Return (x, y) of the center of cell containing provided text 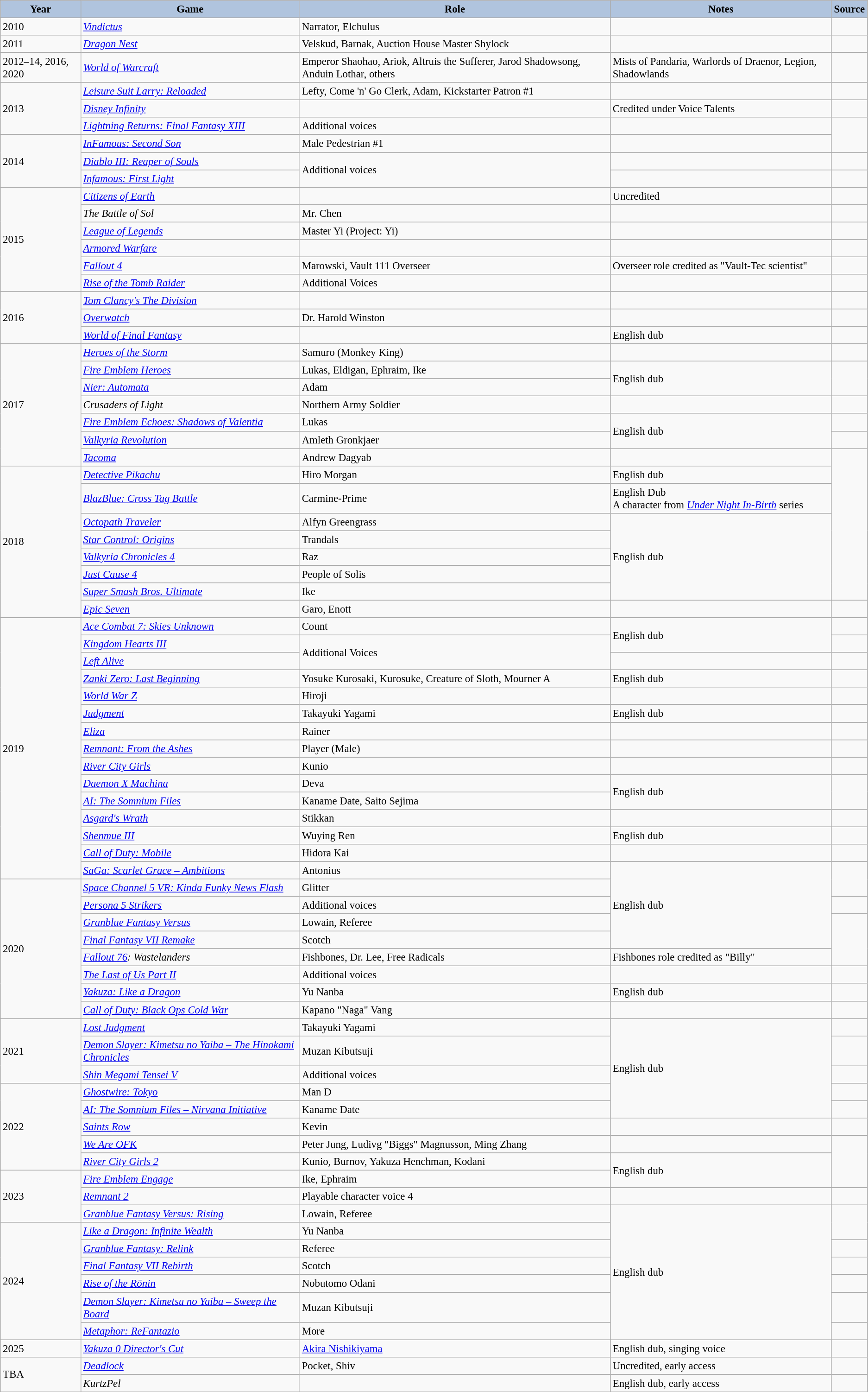
Fallout 76: Wastelanders (190, 957)
Wuying Ren (455, 835)
Hiroji (455, 696)
Lefty, Come 'n' Go Clerk, Adam, Kickstarter Patron #1 (455, 91)
Yosuke Kurosaki, Kurosuke, Creature of Sloth, Mourner A (455, 679)
Star Control: Origins (190, 539)
Kunio, Burnov, Yakuza Henchman, Kodani (455, 1162)
Kevin (455, 1127)
Just Cause 4 (190, 574)
AI: The Somnium Files (190, 801)
Year (41, 9)
Shenmue III (190, 835)
Garo, Enott (455, 609)
Heroes of the Storm (190, 353)
Call of Duty: Black Ops Cold War (190, 1010)
Uncredited (721, 196)
Fire Emblem Heroes (190, 370)
Playable character voice 4 (455, 1196)
Lightning Returns: Final Fantasy XIII (190, 127)
Overseer role credited as "Vault-Tec scientist" (721, 266)
TBA (41, 1374)
Kunio (455, 766)
Kaname Date (455, 1109)
Metaphor: ReFantazio (190, 1331)
2020 (41, 949)
Citizens of Earth (190, 196)
Dragon Nest (190, 44)
Alfyn Greengrass (455, 522)
Count (455, 626)
2015 (41, 240)
Uncredited, early access (721, 1366)
Kingdom Hearts III (190, 644)
English dub, early access (721, 1383)
Judgment (190, 714)
2014 (41, 161)
More (455, 1331)
Rainer (455, 731)
Hidora Kai (455, 853)
Kaname Date, Saito Sejima (455, 801)
Leisure Suit Larry: Reloaded (190, 91)
Andrew Dagyab (455, 457)
InFamous: Second Son (190, 144)
2011 (41, 44)
2010 (41, 27)
2013 (41, 108)
Saints Row (190, 1127)
Player (Male) (455, 748)
Fire Emblem Echoes: Shadows of Valentia (190, 423)
Marowski, Vault 111 Overseer (455, 266)
Lukas (455, 423)
Granblue Fantasy Versus: Rising (190, 1214)
Master Yi (Project: Yi) (455, 231)
World of Warcraft (190, 68)
Velskud, Barnak, Auction House Master Shylock (455, 44)
Deva (455, 783)
Eliza (190, 731)
Male Pedestrian #1 (455, 144)
The Last of Us Part II (190, 975)
Infamous: First Light (190, 178)
Tacoma (190, 457)
2019 (41, 748)
Crusaders of Light (190, 405)
Detective Pikachu (190, 475)
Adam (455, 387)
Remnant: From the Ashes (190, 748)
Nier: Automata (190, 387)
World War Z (190, 696)
Shin Megami Tensei V (190, 1075)
SaGa: Scarlet Grace – Ambitions (190, 870)
Valkyria Chronicles 4 (190, 557)
Stikkan (455, 818)
Remnant 2 (190, 1196)
Rise of the Tomb Raider (190, 283)
English DubA character from Under Night In-Birth series (721, 499)
Epic Seven (190, 609)
Mr. Chen (455, 213)
2021 (41, 1051)
Hiro Morgan (455, 475)
Yakuza 0 Director's Cut (190, 1348)
Asgard's Wrath (190, 818)
Vindictus (190, 27)
Yakuza: Like a Dragon (190, 993)
Ghostwire: Tokyo (190, 1092)
Samuro (Monkey King) (455, 353)
Fallout 4 (190, 266)
Referee (455, 1249)
Valkyria Revolution (190, 440)
2018 (41, 542)
Granblue Fantasy: Relink (190, 1249)
Ike (455, 592)
2022 (41, 1127)
Glitter (455, 888)
River City Girls (190, 766)
Diablo III: Reaper of Souls (190, 161)
Carmine-Prime (455, 499)
Mists of Pandaria, Warlords of Draenor, Legion, Shadowlands (721, 68)
Amleth Gronkjaer (455, 440)
Emperor Shaohao, Ariok, Altruis the Sufferer, Jarod Shadowsong, Anduin Lothar, others (455, 68)
Dr. Harold Winston (455, 318)
Rise of the Rōnin (190, 1284)
Lost Judgment (190, 1027)
Credited under Voice Talents (721, 109)
Northern Army Soldier (455, 405)
Left Alive (190, 661)
Lukas, Eldigan, Ephraim, Ike (455, 370)
Fishbones role credited as "Billy" (721, 957)
2012–14, 2016, 2020 (41, 68)
Role (455, 9)
Persona 5 Strikers (190, 905)
2016 (41, 318)
Fire Emblem Engage (190, 1179)
Trandals (455, 539)
Final Fantasy VII Rebirth (190, 1266)
World of Final Fantasy (190, 335)
Ike, Ephraim (455, 1179)
Ace Combat 7: Skies Unknown (190, 626)
Demon Slayer: Kimetsu no Yaiba – Sweep the Board (190, 1308)
Disney Infinity (190, 109)
Zanki Zero: Last Beginning (190, 679)
River City Girls 2 (190, 1162)
Game (190, 9)
Like a Dragon: Infinite Wealth (190, 1231)
Narrator, Elchulus (455, 27)
2024 (41, 1281)
League of Legends (190, 231)
Akira Nishikiyama (455, 1348)
We Are OFK (190, 1144)
Daemon X Machina (190, 783)
The Battle of Sol (190, 213)
Antonius (455, 870)
Octopath Traveler (190, 522)
Kapano "Naga" Vang (455, 1010)
Peter Jung, Ludivg "Biggs" Magnusson, Ming Zhang (455, 1144)
Raz (455, 557)
People of Solis (455, 574)
Call of Duty: Mobile (190, 853)
Pocket, Shiv (455, 1366)
BlazBlue: Cross Tag Battle (190, 499)
2025 (41, 1348)
Demon Slayer: Kimetsu no Yaiba – The Hinokami Chronicles (190, 1051)
2017 (41, 405)
Man D (455, 1092)
Fishbones, Dr. Lee, Free Radicals (455, 957)
Armored Warfare (190, 248)
Deadlock (190, 1366)
Space Channel 5 VR: Kinda Funky News Flash (190, 888)
English dub, singing voice (721, 1348)
AI: The Somnium Files – Nirvana Initiative (190, 1109)
Notes (721, 9)
Super Smash Bros. Ultimate (190, 592)
Final Fantasy VII Remake (190, 940)
Overwatch (190, 318)
Tom Clancy's The Division (190, 300)
Granblue Fantasy Versus (190, 923)
Source (849, 9)
KurtzPel (190, 1383)
2023 (41, 1196)
Nobutomo Odani (455, 1284)
